Identify which cell holds the provided text, then report its [x, y] central coordinate. 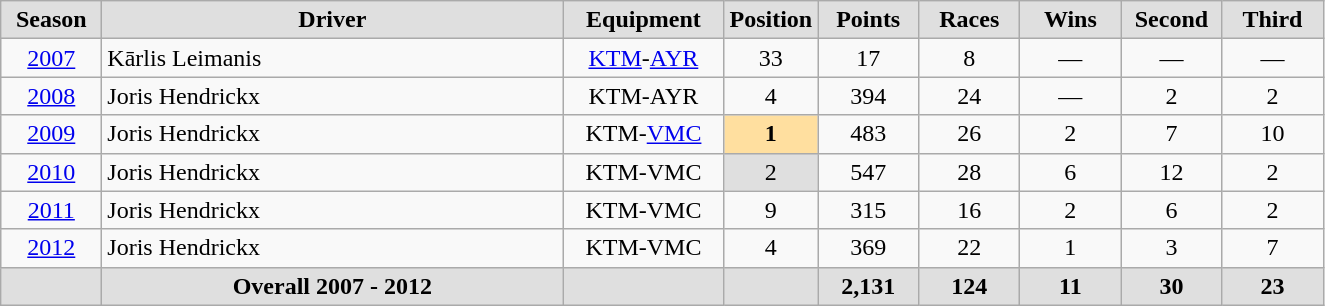
394 [868, 96]
483 [868, 134]
2009 [52, 134]
26 [970, 134]
Wins [1070, 20]
12 [1172, 172]
23 [1272, 286]
315 [868, 210]
10 [1272, 134]
28 [970, 172]
Second [1172, 20]
369 [868, 248]
Driver [332, 20]
2012 [52, 248]
Kārlis Leimanis [332, 58]
Races [970, 20]
2011 [52, 210]
Points [868, 20]
8 [970, 58]
124 [970, 286]
17 [868, 58]
22 [970, 248]
16 [970, 210]
3 [1172, 248]
Equipment [644, 20]
9 [771, 210]
2010 [52, 172]
30 [1172, 286]
2,131 [868, 286]
33 [771, 58]
11 [1070, 286]
2008 [52, 96]
547 [868, 172]
Season [52, 20]
Position [771, 20]
2007 [52, 58]
24 [970, 96]
Third [1272, 20]
Overall 2007 - 2012 [332, 286]
